Determine the (x, y) coordinate at the center of the cell enclosing the given text.  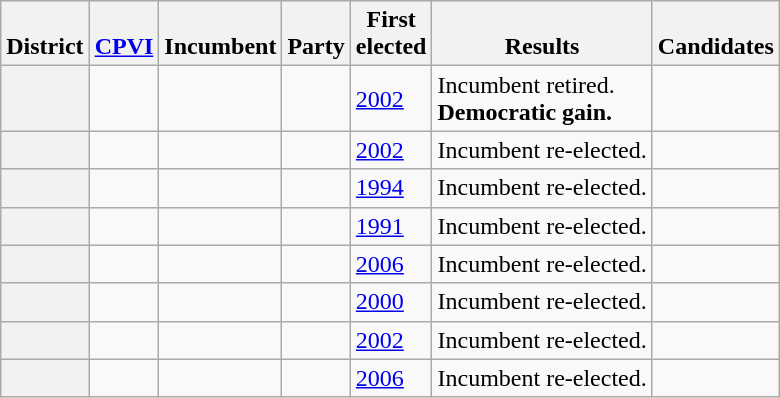
2000 (391, 302)
Party (316, 34)
1994 (391, 188)
Results (542, 34)
Incumbent (220, 34)
CPVI (124, 34)
Incumbent retired.Democratic gain. (542, 98)
Firstelected (391, 34)
Candidates (716, 34)
1991 (391, 226)
District (45, 34)
